Identify which cell holds the provided text, then report its [x, y] central coordinate. 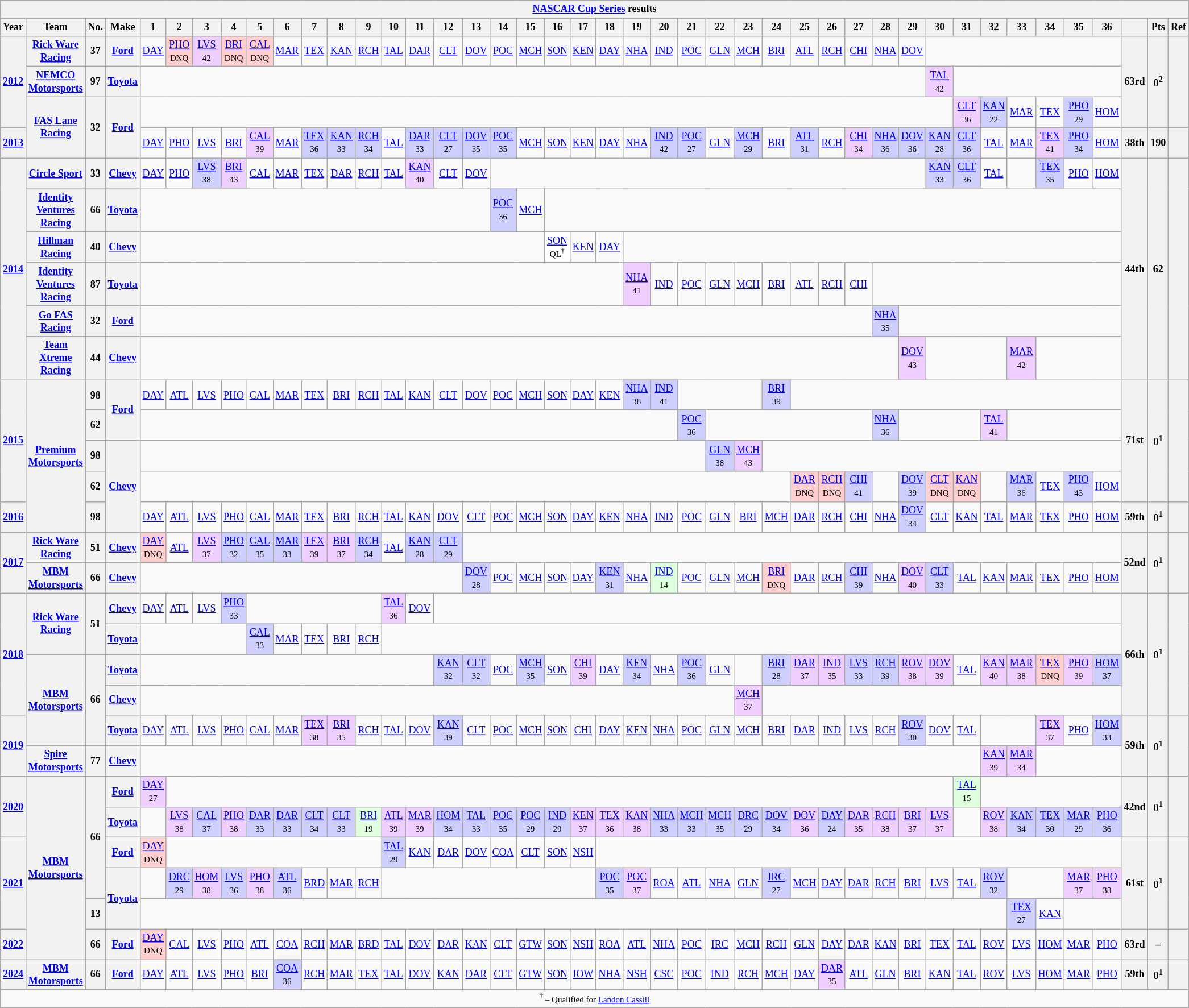
CLT27 [448, 143]
IND14 [664, 578]
10 [393, 27]
20 [664, 27]
26 [832, 27]
25 [805, 27]
2 [179, 27]
44 [96, 358]
40 [96, 247]
RCH39 [885, 670]
66th [1135, 655]
DAY27 [153, 792]
DOV35 [476, 143]
Year [14, 27]
HOM38 [207, 883]
MCH33 [691, 822]
34 [1050, 27]
DOV43 [913, 358]
LVS33 [859, 670]
KAN32 [448, 670]
DAR37 [805, 670]
61st [1135, 883]
2020 [14, 807]
ATL31 [805, 143]
Team Xtreme Racing [56, 358]
Hillman Racing [56, 247]
RCH38 [885, 822]
ATL36 [287, 883]
PHO39 [1079, 670]
MAR36 [1021, 487]
TEX30 [1050, 822]
2017 [14, 563]
2012 [14, 82]
HOM34 [448, 822]
87 [96, 284]
02 [1158, 82]
MCH43 [748, 456]
NHA38 [637, 395]
CALDNQ [259, 51]
16 [557, 27]
35 [1079, 27]
PHO36 [1108, 822]
2014 [14, 269]
FAS Lane Racing [56, 127]
NASCAR Cup Series results [595, 9]
PHODNQ [179, 51]
2013 [14, 143]
36 [1108, 27]
5 [259, 27]
22 [720, 27]
MAR34 [1021, 761]
MCH37 [748, 700]
IND29 [557, 822]
TAL41 [994, 425]
POC27 [691, 143]
TAL29 [393, 853]
4 [234, 27]
CLTDNQ [939, 487]
DOV40 [913, 578]
PHO34 [1079, 143]
MAR29 [1079, 822]
DARDNQ [805, 487]
CAL35 [259, 547]
CSC [664, 975]
1 [153, 27]
KEN31 [610, 578]
Make [123, 27]
PHO43 [1079, 487]
KANDNQ [967, 487]
2022 [14, 944]
29 [913, 27]
BRI28 [776, 670]
2024 [14, 975]
KAN38 [637, 822]
† – Qualified for Landon Cassill [595, 999]
MAR33 [287, 547]
52nd [1135, 563]
Ref [1179, 27]
18 [610, 27]
2021 [14, 883]
Pts [1158, 27]
CLT32 [476, 670]
PHO33 [234, 609]
CLT34 [314, 822]
PHO32 [234, 547]
TEX41 [1050, 143]
19 [637, 27]
TAL42 [939, 82]
MAR42 [1021, 358]
3 [207, 27]
8 [341, 27]
BRI43 [234, 173]
14 [503, 27]
– [1158, 944]
IRC [720, 944]
RCHDNQ [832, 487]
Premium Motorsports [56, 456]
TEX35 [1050, 173]
BRI39 [776, 395]
LVS42 [207, 51]
BRI35 [341, 731]
TEX39 [314, 547]
ATL39 [393, 822]
NHA35 [885, 321]
HOM33 [1108, 731]
15 [531, 27]
97 [96, 82]
CAL33 [259, 639]
DOV28 [476, 578]
DAY24 [832, 822]
71st [1135, 441]
COA36 [287, 975]
IND41 [664, 395]
2019 [14, 746]
TAL33 [476, 822]
30 [939, 27]
23 [748, 27]
2015 [14, 441]
TAL36 [393, 609]
Spire Motorsports [56, 761]
KEN37 [583, 822]
2016 [14, 517]
11 [420, 27]
SONQL† [557, 247]
Go FAS Racing [56, 321]
NEMCO Motorsports [56, 82]
BRI19 [368, 822]
POC37 [637, 883]
TAL15 [967, 792]
CHI34 [859, 143]
PHO29 [1079, 112]
No. [96, 27]
2018 [14, 655]
TEX38 [314, 731]
42nd [1135, 807]
77 [96, 761]
CHI41 [859, 487]
LVS36 [234, 883]
27 [859, 27]
NHA33 [664, 822]
KAN22 [994, 112]
31 [967, 27]
KEN34 [637, 670]
6 [287, 27]
TEX37 [1050, 731]
TEX27 [1021, 914]
IND35 [832, 670]
MCH29 [748, 143]
CAL39 [259, 143]
7 [314, 27]
IOW [583, 975]
24 [776, 27]
CAL37 [207, 822]
ROV32 [994, 883]
MAR38 [1021, 670]
28 [885, 27]
POC29 [531, 822]
IND42 [664, 143]
190 [1158, 143]
12 [448, 27]
37 [96, 51]
Circle Sport [56, 173]
38th [1135, 143]
MAR37 [1079, 883]
ROV30 [913, 731]
NHA41 [637, 284]
GLN38 [720, 456]
KAN34 [1021, 822]
CLT29 [448, 547]
21 [691, 27]
TEXDNQ [1050, 670]
44th [1135, 269]
17 [583, 27]
HOM37 [1108, 670]
IRC27 [776, 883]
9 [368, 27]
Team [56, 27]
MAR39 [420, 822]
